Output the [X, Y] coordinate of the center of the cell containing the given text.  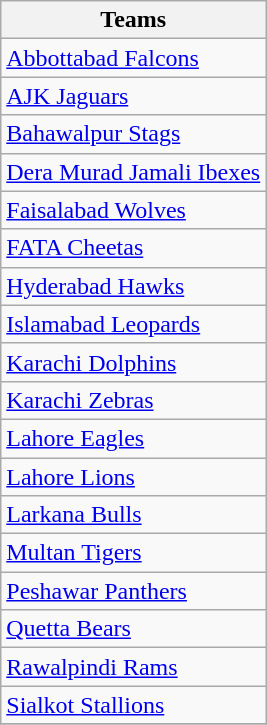
Larkana Bulls [134, 515]
Islamabad Leopards [134, 324]
Abbottabad Falcons [134, 58]
Hyderabad Hawks [134, 286]
Sialkot Stallions [134, 705]
Lahore Lions [134, 477]
AJK Jaguars [134, 96]
Teams [134, 20]
Dera Murad Jamali Ibexes [134, 172]
Karachi Dolphins [134, 362]
Rawalpindi Rams [134, 667]
Quetta Bears [134, 629]
FATA Cheetas [134, 248]
Faisalabad Wolves [134, 210]
Lahore Eagles [134, 438]
Bahawalpur Stags [134, 134]
Karachi Zebras [134, 400]
Peshawar Panthers [134, 591]
Multan Tigers [134, 553]
